Identify which cell holds the provided text, then report its (X, Y) central coordinate. 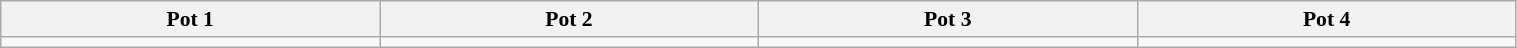
Pot 2 (570, 19)
Pot 4 (1326, 19)
Pot 1 (190, 19)
Pot 3 (948, 19)
